Return (X, Y) of the center of cell containing provided text 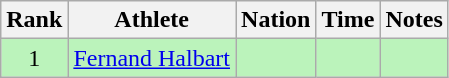
Nation (276, 20)
Notes (414, 20)
Athlete (152, 20)
Fernand Halbart (152, 58)
1 (34, 58)
Time (348, 20)
Rank (34, 20)
